Locate the cell with the specified text and output its [x, y] center coordinate. 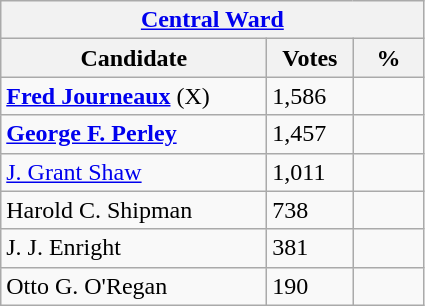
Candidate [134, 58]
738 [310, 210]
Votes [310, 58]
1,457 [310, 134]
% [388, 58]
J. Grant Shaw [134, 172]
190 [310, 286]
Fred Journeaux (X) [134, 96]
J. J. Enright [134, 248]
Otto G. O'Regan [134, 286]
381 [310, 248]
1,586 [310, 96]
George F. Perley [134, 134]
Central Ward [212, 20]
1,011 [310, 172]
Harold C. Shipman [134, 210]
